Provide the [x, y] coordinate of the cell's center where the given text is located.  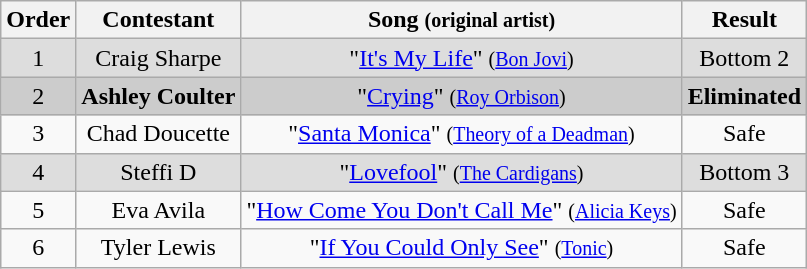
Order [38, 20]
1 [38, 58]
6 [38, 248]
"It's My Life" (Bon Jovi) [462, 58]
Bottom 2 [744, 58]
Craig Sharpe [158, 58]
"Lovefool" (The Cardigans) [462, 172]
"How Come You Don't Call Me" (Alicia Keys) [462, 210]
Eva Avila [158, 210]
Ashley Coulter [158, 96]
Tyler Lewis [158, 248]
"Crying" (Roy Orbison) [462, 96]
Contestant [158, 20]
Chad Doucette [158, 134]
Bottom 3 [744, 172]
5 [38, 210]
"Santa Monica" (Theory of a Deadman) [462, 134]
Result [744, 20]
4 [38, 172]
Steffi D [158, 172]
2 [38, 96]
Song (original artist) [462, 20]
"If You Could Only See" (Tonic) [462, 248]
3 [38, 134]
Eliminated [744, 96]
